Pinpoint the cell where the given text exists, returning its [X, Y] midpoint coordinate. 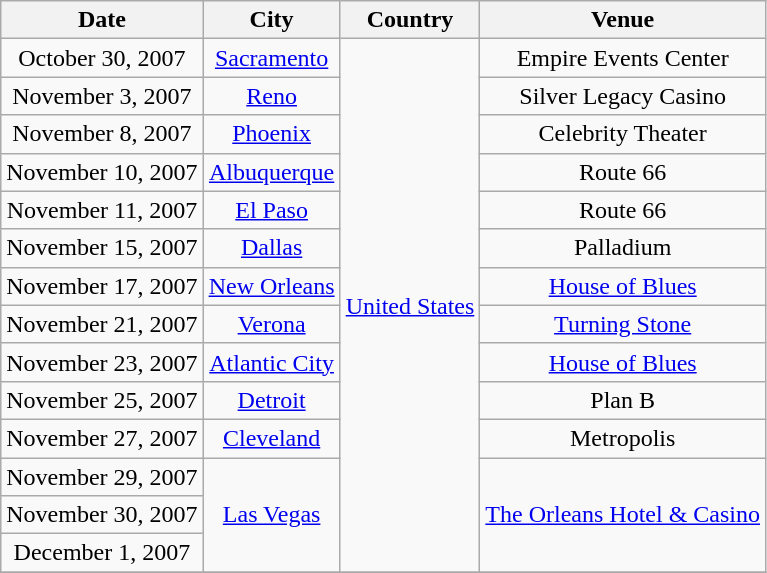
November 10, 2007 [102, 172]
Albuquerque [272, 172]
November 30, 2007 [102, 515]
November 25, 2007 [102, 400]
November 15, 2007 [102, 248]
Phoenix [272, 134]
November 8, 2007 [102, 134]
Date [102, 20]
Verona [272, 324]
November 3, 2007 [102, 96]
November 17, 2007 [102, 286]
Reno [272, 96]
El Paso [272, 210]
November 21, 2007 [102, 324]
New Orleans [272, 286]
Palladium [623, 248]
Metropolis [623, 438]
Venue [623, 20]
October 30, 2007 [102, 58]
Cleveland [272, 438]
Silver Legacy Casino [623, 96]
Atlantic City [272, 362]
Celebrity Theater [623, 134]
November 23, 2007 [102, 362]
United States [410, 306]
Country [410, 20]
Sacramento [272, 58]
Las Vegas [272, 515]
December 1, 2007 [102, 553]
Plan B [623, 400]
November 11, 2007 [102, 210]
The Orleans Hotel & Casino [623, 515]
City [272, 20]
November 27, 2007 [102, 438]
November 29, 2007 [102, 477]
Empire Events Center [623, 58]
Turning Stone [623, 324]
Dallas [272, 248]
Detroit [272, 400]
